Find where the given text appears and provide that cell's center as [x, y] coordinate. 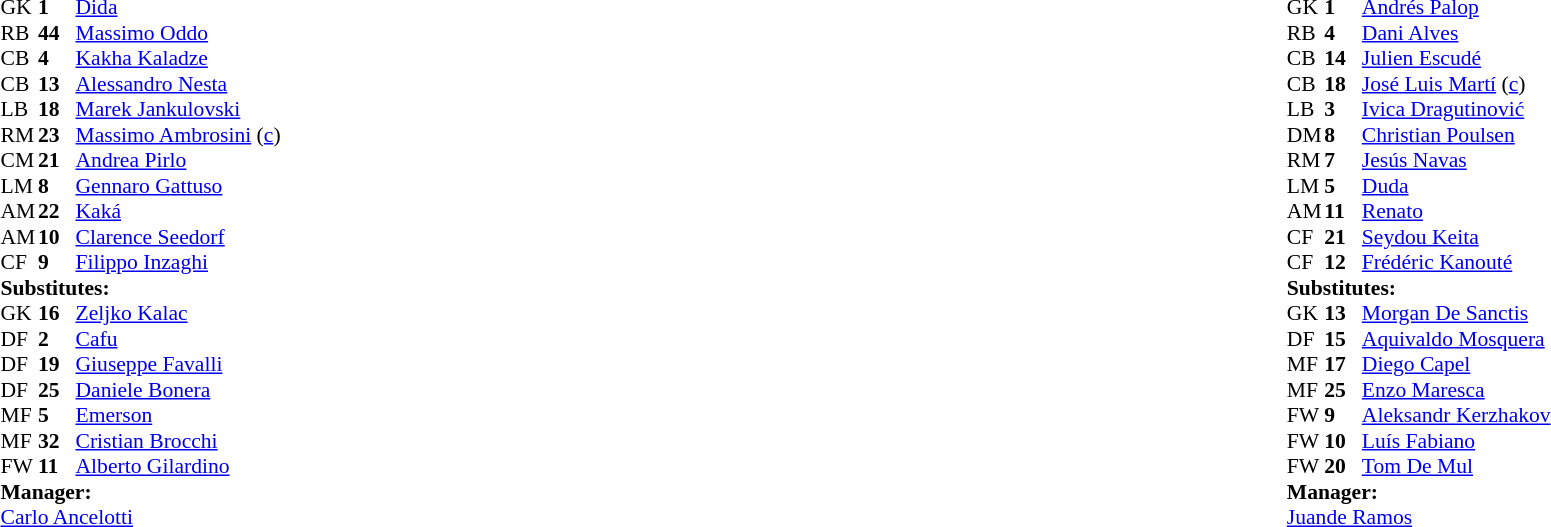
Massimo Ambrosini (c) [178, 135]
Kakha Kaladze [178, 59]
Duda [1456, 186]
12 [1343, 263]
Kaká [178, 211]
17 [1343, 365]
Alessandro Nesta [178, 84]
Aleksandr Kerzhakov [1456, 415]
Seydou Keita [1456, 237]
Daniele Bonera [178, 390]
Enzo Maresca [1456, 390]
44 [57, 33]
16 [57, 313]
Diego Capel [1456, 365]
Andrea Pirlo [178, 161]
DM [1306, 135]
Ivica Dragutinović [1456, 109]
Alberto Gilardino [178, 467]
22 [57, 211]
32 [57, 441]
Dani Alves [1456, 33]
23 [57, 135]
Gennaro Gattuso [178, 186]
José Luis Martí (c) [1456, 84]
Giuseppe Favalli [178, 365]
Frédéric Kanouté [1456, 263]
Cristian Brocchi [178, 441]
Aquivaldo Mosquera [1456, 339]
Tom De Mul [1456, 467]
Massimo Oddo [178, 33]
Emerson [178, 415]
19 [57, 365]
Renato [1456, 211]
CM [19, 161]
Filippo Inzaghi [178, 263]
Clarence Seedorf [178, 237]
Marek Jankulovski [178, 109]
3 [1343, 109]
15 [1343, 339]
Zeljko Kalac [178, 313]
2 [57, 339]
Jesús Navas [1456, 161]
Morgan De Sanctis [1456, 313]
Luís Fabiano [1456, 441]
Cafu [178, 339]
Julien Escudé [1456, 59]
20 [1343, 467]
7 [1343, 161]
14 [1343, 59]
Christian Poulsen [1456, 135]
